Output the (X, Y) coordinate of the center of the cell containing the given text.  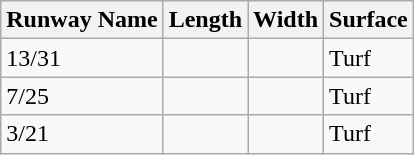
Width (286, 20)
Surface (369, 20)
Runway Name (82, 20)
3/21 (82, 134)
Length (205, 20)
7/25 (82, 96)
13/31 (82, 58)
